Determine the [x, y] coordinate at the center of the cell enclosing the given text.  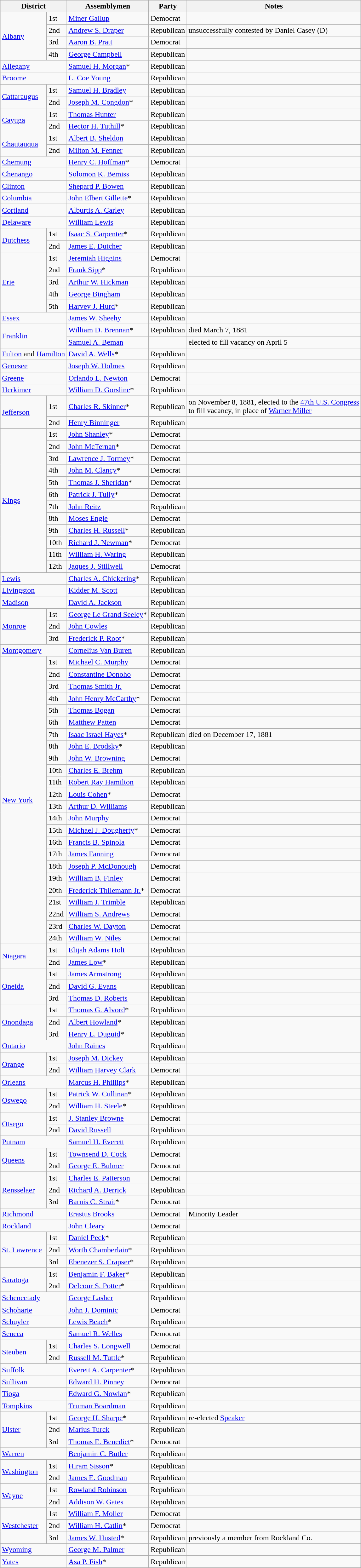
Cornelius Van Buren [108, 650]
Orange [24, 1064]
St. Lawrence [24, 1250]
Warren [33, 1454]
William W. Niles [108, 938]
New York [24, 800]
Yates [33, 1562]
Thomas E. Benedict* [108, 1442]
John Cowles [108, 626]
Samuel H. Everett [108, 1142]
previously a member from Rockland Co. [274, 1538]
Monroe [24, 626]
Samuel H. Morgan* [108, 66]
Arthur W. Hickman [108, 282]
Edward H. Pinney [108, 1382]
Kidder M. Scott [108, 590]
Delcour S. Potter* [108, 1286]
Barnis C. Strait* [108, 1202]
17th [57, 854]
Richard A. Derrick [108, 1190]
Jefferson [24, 412]
William H. Waring [108, 554]
Erastus Brooks [108, 1214]
William Lewis [108, 222]
Jeremiah Higgins [108, 258]
John E. Brodsky* [108, 746]
Isaac Israel Hayes* [108, 734]
Orlando L. Newton [108, 378]
William Harvey Clark [108, 1070]
William F. Moller [108, 1514]
Ebenezer S. Crapser* [108, 1262]
John M. Clancy* [108, 470]
David Russell [108, 1130]
Fulton and Hamilton [33, 354]
Seneca [33, 1334]
Oneida [24, 986]
Niagara [24, 956]
15th [57, 830]
Harvey J. Hurd* [108, 306]
Cortland [33, 210]
Everett A. Carpenter* [108, 1370]
Sullivan [33, 1382]
Wayne [24, 1496]
Francis B. Spinola [108, 842]
Truman Boardman [108, 1406]
Dutchess [24, 240]
Herkimer [33, 390]
David G. Evans [108, 986]
22nd [57, 914]
William D. Brennan* [108, 330]
Schuyler [33, 1322]
Benjamin F. Baker* [108, 1274]
Charles E. Patterson [108, 1178]
Clinton [33, 186]
Kings [24, 500]
Joseph P. McDonough [108, 866]
James Armstrong [108, 974]
David A. Wells* [108, 354]
19th [57, 878]
Robert Ray Hamilton [108, 782]
Franklin [33, 336]
Allegany [33, 66]
Onondaga [24, 1022]
Matthew Patten [108, 722]
Patrick J. Tully* [108, 494]
Patrick W. Cullinan* [108, 1094]
John Cleary [108, 1226]
Genesee [33, 366]
23rd [57, 926]
John Elbert Gillette* [108, 198]
Albany [24, 36]
Westchester [24, 1526]
Schoharie [33, 1310]
David A. Jackson [108, 602]
Joseph M. Congdon* [108, 102]
James E. Dutcher [108, 246]
Michael C. Murphy [108, 662]
Constantine Donoho [108, 674]
John Shanley* [108, 434]
Otsego [24, 1124]
George Campbell [108, 54]
Wyoming [33, 1550]
14th [57, 818]
Lewis [33, 578]
Alburtis A. Carley [108, 210]
Marcus H. Phillips* [108, 1082]
Erie [24, 282]
James W. Husted* [108, 1538]
Moses Engle [108, 518]
Townsend D. Cock [108, 1154]
Chenango [33, 174]
Miner Gallup [108, 18]
George Bingham [108, 294]
John W. Browning [108, 758]
Addison W. Gates [108, 1502]
Thomas J. Sheridan* [108, 482]
William D. Gorsline* [108, 390]
Putnam [33, 1142]
Andrew S. Draper [108, 30]
Madison [33, 602]
Ulster [24, 1430]
Solomon K. Bemiss [108, 174]
Delaware [33, 222]
John McTernan* [108, 446]
Notes [274, 6]
Edward G. Nowlan* [108, 1394]
Samuel R. Welles [108, 1334]
Saratoga [24, 1280]
Party [168, 6]
Queens [24, 1160]
John Raines [108, 1046]
George M. Palmer [108, 1550]
16th [57, 842]
Schenectady [33, 1298]
Hector H. Tuthill* [108, 126]
Cayuga [24, 120]
John J. Dominic [108, 1310]
William H. Steele* [108, 1106]
on November 8, 1881, elected to the 47th U.S. Congress to fill vacancy, in place of Warner Miller [274, 406]
re-elected Speaker [274, 1418]
Russell M. Tuttle* [108, 1358]
Thomas Hunter [108, 114]
Albert Howland* [108, 1022]
Essex [33, 318]
L. Coe Young [108, 78]
Ontario [33, 1046]
Lawrence J. Tormey* [108, 458]
Thomas Bogan [108, 710]
Washington [24, 1472]
Charles R. Skinner* [108, 406]
Cattaraugus [24, 96]
Chemung [33, 162]
Tioga [33, 1394]
Asa P. Fish* [108, 1562]
Joseph M. Dickey [108, 1058]
Lewis Beach* [108, 1322]
Daniel Peck* [108, 1238]
Broome [33, 78]
Steuben [24, 1352]
Thomas D. Roberts [108, 998]
George Lasher [108, 1298]
James Low* [108, 962]
Charles H. Russell* [108, 530]
Rowland Robinson [108, 1490]
John Henry McCarthy* [108, 698]
died on December 17, 1881 [274, 734]
Tompkins [33, 1406]
unsuccessfully contested by Daniel Casey (D) [274, 30]
John Murphy [108, 818]
Henry C. Hoffman* [108, 162]
Columbia [33, 198]
Hiram Sisson* [108, 1466]
Aaron B. Pratt [108, 42]
James Fanning [108, 854]
District [33, 6]
Thomas G. Alvord* [108, 1010]
Marius Turck [108, 1430]
Arthur D. Williams [108, 806]
Milton M. Fenner [108, 150]
Elijah Adams Holt [108, 950]
William J. Trimble [108, 902]
13th [57, 806]
Thomas Smith Jr. [108, 686]
George Le Grand Seeley* [108, 614]
George E. Bulmer [108, 1166]
Richmond [33, 1214]
Montgomery [33, 650]
J. Stanley Browne [108, 1118]
Rockland [33, 1226]
Frank Sipp* [108, 270]
20th [57, 890]
Greene [33, 378]
Charles S. Longwell [108, 1346]
Suffolk [33, 1370]
Charles W. Dayton [108, 926]
Joseph W. Holmes [108, 366]
18th [57, 866]
Isaac S. Carpenter* [108, 234]
Albert B. Sheldon [108, 138]
elected to fill vacancy on April 5 [274, 342]
Samuel A. Beman [108, 342]
died March 7, 1881 [274, 330]
William H. Catlin* [108, 1526]
Oswego [24, 1100]
John Reitz [108, 506]
James W. Sheehy [108, 318]
James E. Goodman [108, 1478]
Assemblymen [108, 6]
Minority Leader [274, 1214]
Jaques J. Stillwell [108, 566]
24th [57, 938]
Chautauqua [24, 144]
Rensselaer [24, 1190]
Henry Binninger [108, 422]
William B. Finley [108, 878]
Henry L. Duguid* [108, 1034]
Charles A. Chickering* [108, 578]
Charles E. Brehm [108, 770]
Frederick Thilemann Jr.* [108, 890]
Worth Chamberlain* [108, 1250]
Livingston [33, 590]
21st [57, 902]
Louis Cohen* [108, 794]
George H. Sharpe* [108, 1418]
Benjamin C. Butler [108, 1454]
Orleans [33, 1082]
Frederick P. Root* [108, 638]
William S. Andrews [108, 914]
Michael J. Dougherty* [108, 830]
Richard J. Newman* [108, 542]
Samuel H. Bradley [108, 90]
Shepard P. Bowen [108, 186]
